Scan for the cell matching the given text and deliver its [X, Y] coordinate at center. 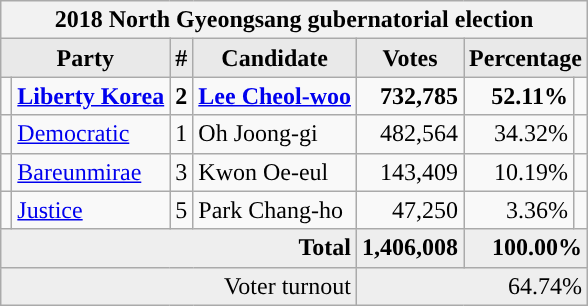
2018 North Gyeongsang gubernatorial election [294, 20]
52.11% [519, 96]
Total [179, 248]
1,406,008 [410, 248]
1 [182, 134]
47,250 [410, 210]
5 [182, 210]
100.00% [526, 248]
# [182, 58]
Votes [410, 58]
143,409 [410, 172]
Park Chang-ho [275, 210]
Voter turnout [179, 286]
Liberty Korea [91, 96]
64.74% [472, 286]
3 [182, 172]
Kwon Oe-eul [275, 172]
34.32% [519, 134]
732,785 [410, 96]
Oh Joong-gi [275, 134]
Democratic [91, 134]
Bareunmirae [91, 172]
3.36% [519, 210]
Candidate [275, 58]
Party [86, 58]
2 [182, 96]
10.19% [519, 172]
482,564 [410, 134]
Percentage [526, 58]
Lee Cheol-woo [275, 96]
Justice [91, 210]
